Determine the [X, Y] coordinate at the center of the cell enclosing the given text.  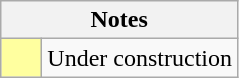
Notes [120, 20]
Under construction [140, 58]
